Detect which cell encompasses the target text, then output its (x, y) center coordinate. 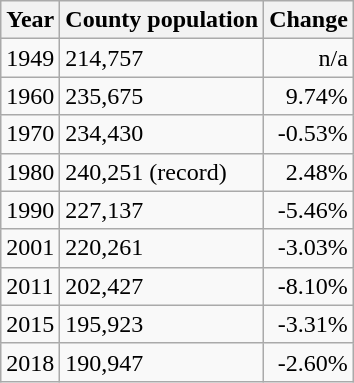
n/a (309, 58)
227,137 (162, 210)
235,675 (162, 96)
1990 (30, 210)
2011 (30, 286)
2.48% (309, 172)
-3.03% (309, 248)
202,427 (162, 286)
190,947 (162, 362)
-0.53% (309, 134)
1980 (30, 172)
-3.31% (309, 324)
Year (30, 20)
1949 (30, 58)
County population (162, 20)
214,757 (162, 58)
-5.46% (309, 210)
-8.10% (309, 286)
240,251 (record) (162, 172)
2001 (30, 248)
-2.60% (309, 362)
220,261 (162, 248)
234,430 (162, 134)
1970 (30, 134)
9.74% (309, 96)
2015 (30, 324)
Change (309, 20)
2018 (30, 362)
195,923 (162, 324)
1960 (30, 96)
